Determine the (x, y) coordinate at the center of the cell enclosing the given text.  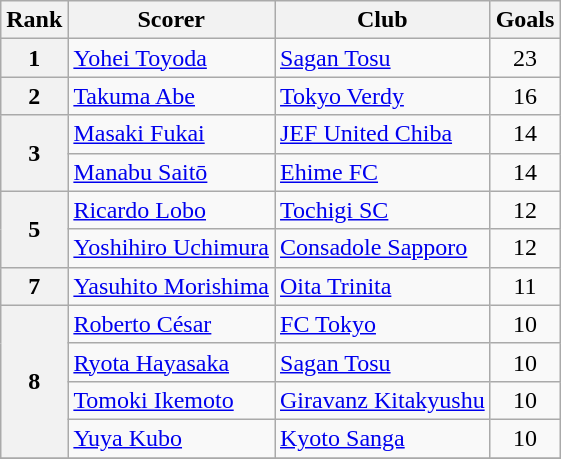
Yoshihiro Uchimura (172, 248)
5 (34, 229)
Yasuhito Morishima (172, 286)
Takuma Abe (172, 96)
Yohei Toyoda (172, 58)
7 (34, 286)
1 (34, 58)
Tochigi SC (382, 210)
16 (525, 96)
Manabu Saitō (172, 172)
Club (382, 20)
Yuya Kubo (172, 438)
Kyoto Sanga (382, 438)
8 (34, 381)
FC Tokyo (382, 324)
Giravanz Kitakyushu (382, 400)
Roberto César (172, 324)
Scorer (172, 20)
Rank (34, 20)
Goals (525, 20)
Tokyo Verdy (382, 96)
JEF United Chiba (382, 134)
Ehime FC (382, 172)
Ryota Hayasaka (172, 362)
3 (34, 153)
Oita Trinita (382, 286)
23 (525, 58)
Consadole Sapporo (382, 248)
Masaki Fukai (172, 134)
2 (34, 96)
Tomoki Ikemoto (172, 400)
11 (525, 286)
Ricardo Lobo (172, 210)
